Return [X, Y] of the center of cell containing provided text 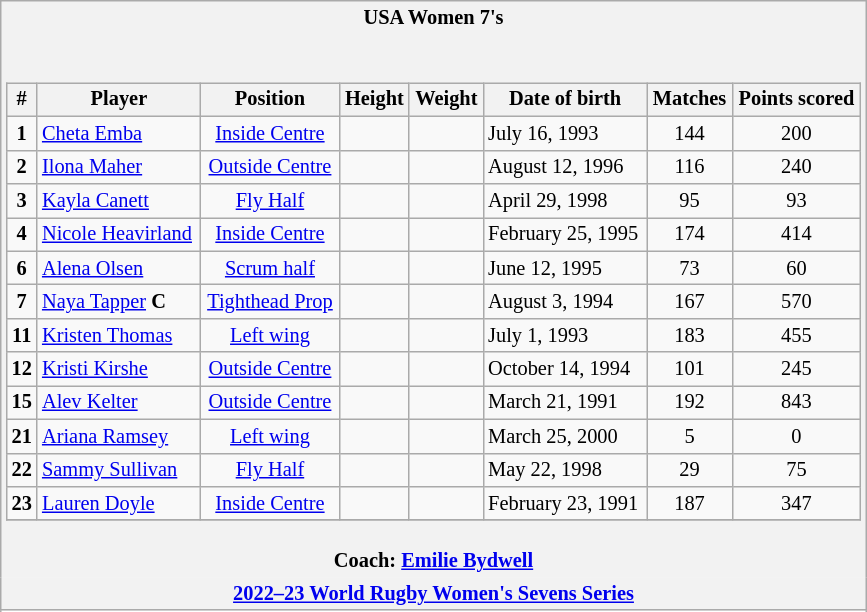
22 [22, 470]
1 [22, 133]
# [22, 99]
843 [796, 402]
245 [796, 369]
March 25, 2000 [565, 436]
Weight [446, 99]
200 [796, 133]
240 [796, 167]
Alev Kelter [119, 402]
21 [22, 436]
570 [796, 301]
Date of birth [565, 99]
95 [690, 200]
Scrum half [270, 268]
Ariana Ramsey [119, 436]
April 29, 1998 [565, 200]
Ilona Maher [119, 167]
4 [22, 234]
Sammy Sullivan [119, 470]
144 [690, 133]
Coach: Emilie Bydwell [434, 561]
Tighthead Prop [270, 301]
2022–23 World Rugby Women's Sevens Series [434, 593]
Kayla Canett [119, 200]
Position [270, 99]
February 25, 1995 [565, 234]
347 [796, 503]
March 21, 1991 [565, 402]
60 [796, 268]
USA Women 7's [434, 16]
93 [796, 200]
Player [119, 99]
October 14, 1994 [565, 369]
Lauren Doyle [119, 503]
June 12, 1995 [565, 268]
187 [690, 503]
73 [690, 268]
11 [22, 335]
7 [22, 301]
29 [690, 470]
12 [22, 369]
3 [22, 200]
May 22, 1998 [565, 470]
0 [796, 436]
15 [22, 402]
116 [690, 167]
August 12, 1996 [565, 167]
Alena Olsen [119, 268]
167 [690, 301]
Kristi Kirshe [119, 369]
101 [690, 369]
July 1, 1993 [565, 335]
August 3, 1994 [565, 301]
July 16, 1993 [565, 133]
Cheta Emba [119, 133]
192 [690, 402]
455 [796, 335]
6 [22, 268]
183 [690, 335]
Matches [690, 99]
174 [690, 234]
2 [22, 167]
Points scored [796, 99]
Kristen Thomas [119, 335]
414 [796, 234]
Nicole Heavirland [119, 234]
February 23, 1991 [565, 503]
23 [22, 503]
Height [374, 99]
75 [796, 470]
Naya Tapper C [119, 301]
5 [690, 436]
